Determine the (X, Y) coordinate at the center of the cell enclosing the given text.  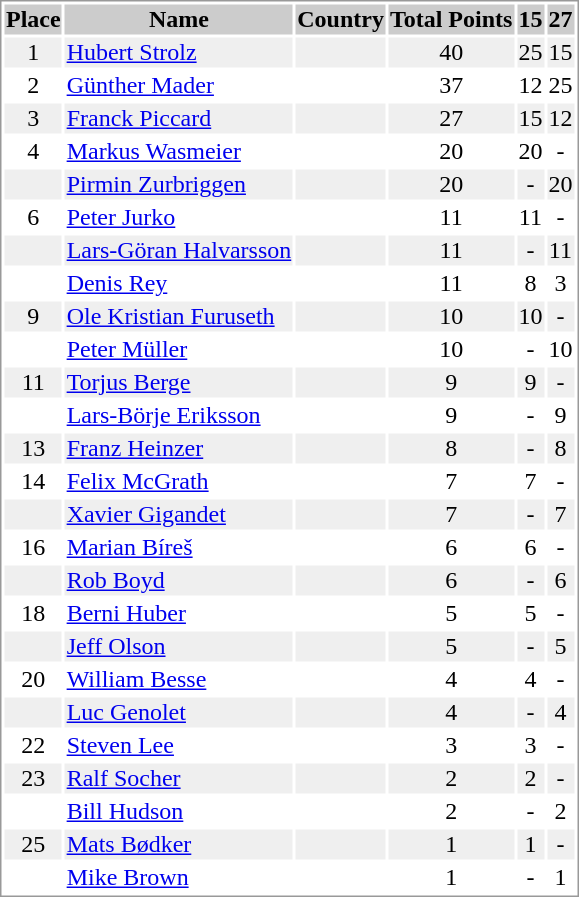
Ralf Socher (179, 779)
22 (33, 745)
Torjus Berge (179, 383)
Franz Heinzer (179, 449)
Denis Rey (179, 283)
Pirmin Zurbriggen (179, 185)
Xavier Gigandet (179, 515)
Luc Genolet (179, 713)
Steven Lee (179, 745)
Peter Jurko (179, 217)
Lars-Börje Eriksson (179, 415)
14 (33, 481)
Felix McGrath (179, 481)
Ole Kristian Furuseth (179, 317)
Place (33, 19)
37 (450, 85)
16 (33, 547)
Mike Brown (179, 877)
Franck Piccard (179, 119)
13 (33, 449)
Name (179, 19)
Günther Mader (179, 85)
Markus Wasmeier (179, 151)
Marian Bíreš (179, 547)
Mats Bødker (179, 845)
Peter Müller (179, 349)
Rob Boyd (179, 581)
Total Points (450, 19)
23 (33, 779)
Hubert Strolz (179, 53)
Lars-Göran Halvarsson (179, 251)
William Besse (179, 679)
40 (450, 53)
Bill Hudson (179, 811)
18 (33, 613)
Berni Huber (179, 613)
Jeff Olson (179, 647)
Country (341, 19)
